Output the [X, Y] coordinate of the center of the cell containing the given text.  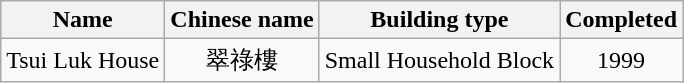
Tsui Luk House [83, 60]
Chinese name [242, 20]
1999 [622, 60]
Name [83, 20]
Completed [622, 20]
翠祿樓 [242, 60]
Building type [439, 20]
Small Household Block [439, 60]
